Return (x, y) of the center of cell containing provided text 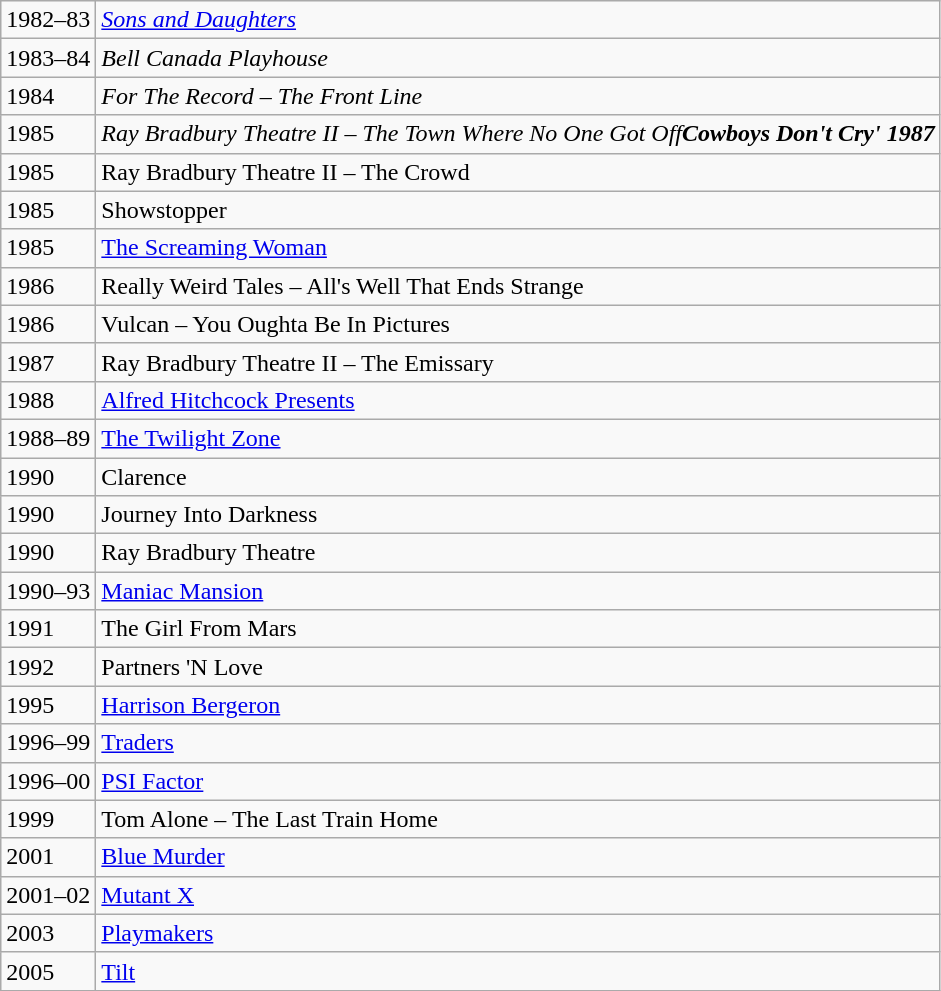
The Girl From Mars (518, 629)
Alfred Hitchcock Presents (518, 400)
1999 (48, 819)
1983–84 (48, 58)
Vulcan – You Oughta Be In Pictures (518, 324)
Bell Canada Playhouse (518, 58)
Tom Alone – The Last Train Home (518, 819)
For The Record – The Front Line (518, 96)
Journey Into Darkness (518, 515)
2001 (48, 857)
Sons and Daughters (518, 20)
1988–89 (48, 438)
Partners 'N Love (518, 667)
Mutant X (518, 895)
The Twilight Zone (518, 438)
Really Weird Tales – All's Well That Ends Strange (518, 286)
2001–02 (48, 895)
1982–83 (48, 20)
Ray Bradbury Theatre (518, 553)
1988 (48, 400)
2005 (48, 971)
PSI Factor (518, 781)
1984 (48, 96)
The Screaming Woman (518, 248)
1990–93 (48, 591)
Ray Bradbury Theatre II – The Town Where No One Got OffCowboys Don't Cry' 1987 (518, 134)
Traders (518, 743)
1991 (48, 629)
Playmakers (518, 933)
Maniac Mansion (518, 591)
1996–00 (48, 781)
Tilt (518, 971)
Showstopper (518, 210)
1992 (48, 667)
1987 (48, 362)
Harrison Bergeron (518, 705)
1996–99 (48, 743)
2003 (48, 933)
Blue Murder (518, 857)
Ray Bradbury Theatre II – The Emissary (518, 362)
Clarence (518, 477)
Ray Bradbury Theatre II – The Crowd (518, 172)
1995 (48, 705)
